Identify which cell holds the provided text, then report its (x, y) central coordinate. 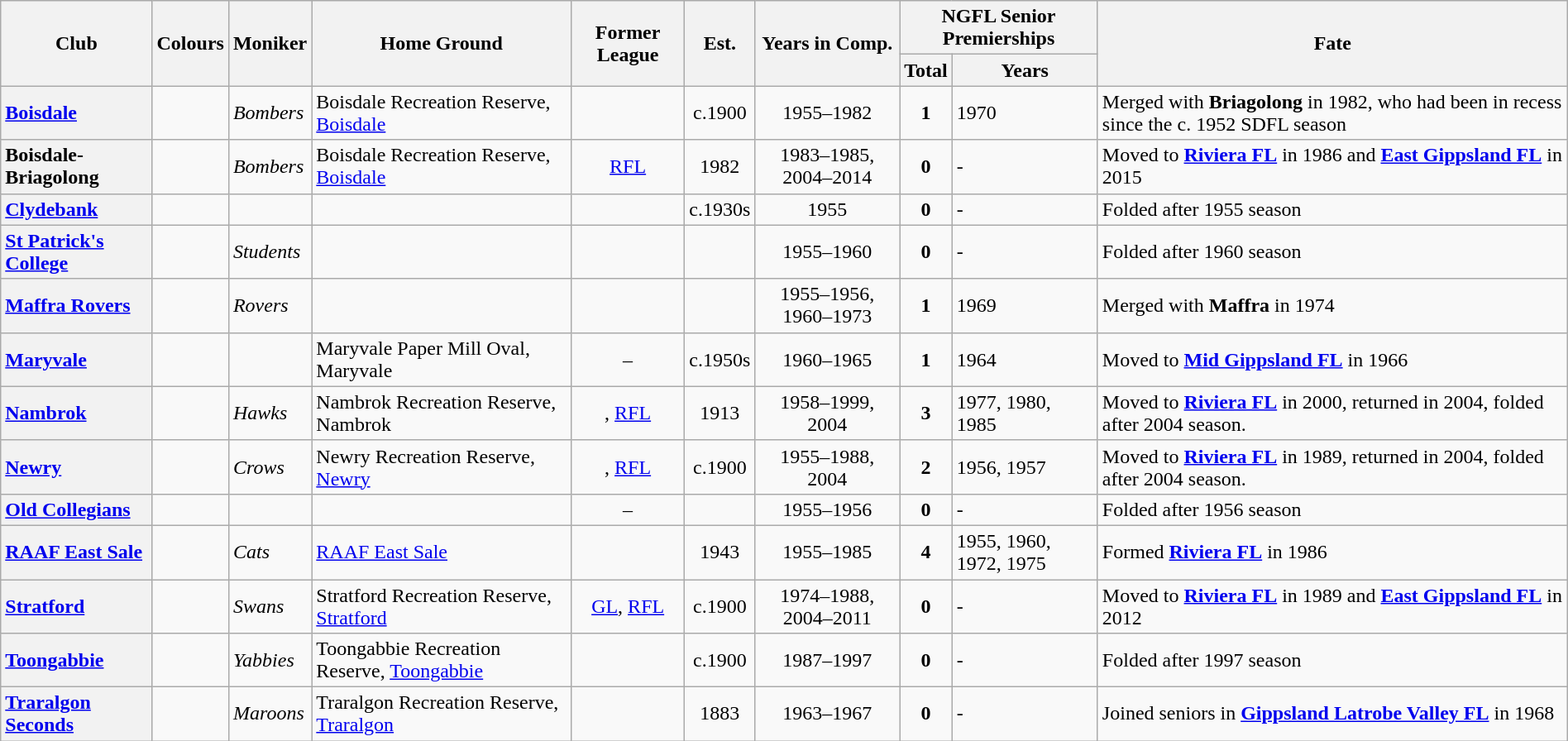
Club (76, 43)
Fate (1332, 43)
Maryvale (76, 359)
Traralgon Seconds (76, 715)
1970 (1025, 112)
1955–1982 (827, 112)
Swans (270, 605)
1982 (719, 167)
Boisdale (76, 112)
2 (926, 466)
Stratford (76, 605)
1943 (719, 552)
NGFL Senior Premierships (999, 28)
Maroons (270, 715)
Folded after 1956 season (1332, 509)
Newry Recreation Reserve, Newry (442, 466)
Years (1025, 70)
RFL (627, 167)
3 (926, 414)
Yabbies (270, 660)
Cats (270, 552)
Rovers (270, 306)
1955–1985 (827, 552)
Joined seniors in Gippsland Latrobe Valley FL in 1968 (1332, 715)
Merged with Maffra in 1974 (1332, 306)
1960–1965 (827, 359)
Hawks (270, 414)
1977, 1980, 1985 (1025, 414)
1983–1985, 2004–2014 (827, 167)
1963–1967 (827, 715)
Est. (719, 43)
1974–1988, 2004–2011 (827, 605)
1956, 1957 (1025, 466)
St Patrick's College (76, 251)
Moniker (270, 43)
Students (270, 251)
Old Collegians (76, 509)
Nambrok (76, 414)
1883 (719, 715)
Boisdale-Briagolong (76, 167)
1955–1960 (827, 251)
Crows (270, 466)
Moved to Riviera FL in 2000, returned in 2004, folded after 2004 season. (1332, 414)
Home Ground (442, 43)
1964 (1025, 359)
Newry (76, 466)
Years in Comp. (827, 43)
Moved to Riviera FL in 1986 and East Gippsland FL in 2015 (1332, 167)
Moved to Riviera FL in 1989 and East Gippsland FL in 2012 (1332, 605)
1955 (827, 209)
Formed Riviera FL in 1986 (1332, 552)
c.1950s (719, 359)
Maffra Rovers (76, 306)
1955–1956, 1960–1973 (827, 306)
1969 (1025, 306)
Colours (190, 43)
Folded after 1997 season (1332, 660)
Merged with Briagolong in 1982, who had been in recess since the c. 1952 SDFL season (1332, 112)
1955, 1960, 1972, 1975 (1025, 552)
1987–1997 (827, 660)
Traralgon Recreation Reserve, Traralgon (442, 715)
Clydebank (76, 209)
Toongabbie (76, 660)
Folded after 1955 season (1332, 209)
Moved to Riviera FL in 1989, returned in 2004, folded after 2004 season. (1332, 466)
c.1930s (719, 209)
Former League (627, 43)
Stratford Recreation Reserve, Stratford (442, 605)
1913 (719, 414)
Maryvale Paper Mill Oval, Maryvale (442, 359)
Folded after 1960 season (1332, 251)
4 (926, 552)
1955–1988, 2004 (827, 466)
Toongabbie Recreation Reserve, Toongabbie (442, 660)
1955–1956 (827, 509)
Nambrok Recreation Reserve, Nambrok (442, 414)
GL, RFL (627, 605)
1958–1999, 2004 (827, 414)
Total (926, 70)
Moved to Mid Gippsland FL in 1966 (1332, 359)
